Identify which cell holds the provided text, then report its [X, Y] central coordinate. 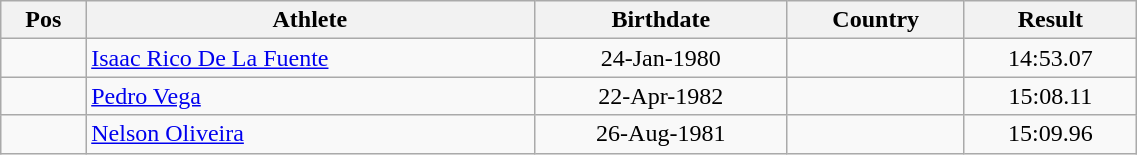
22-Apr-1982 [660, 96]
Pos [44, 20]
15:08.11 [1050, 96]
14:53.07 [1050, 58]
Pedro Vega [310, 96]
15:09.96 [1050, 134]
Nelson Oliveira [310, 134]
Result [1050, 20]
24-Jan-1980 [660, 58]
Birthdate [660, 20]
Isaac Rico De La Fuente [310, 58]
Country [875, 20]
26-Aug-1981 [660, 134]
Athlete [310, 20]
